Locate the cell with the specified text and output its (X, Y) center coordinate. 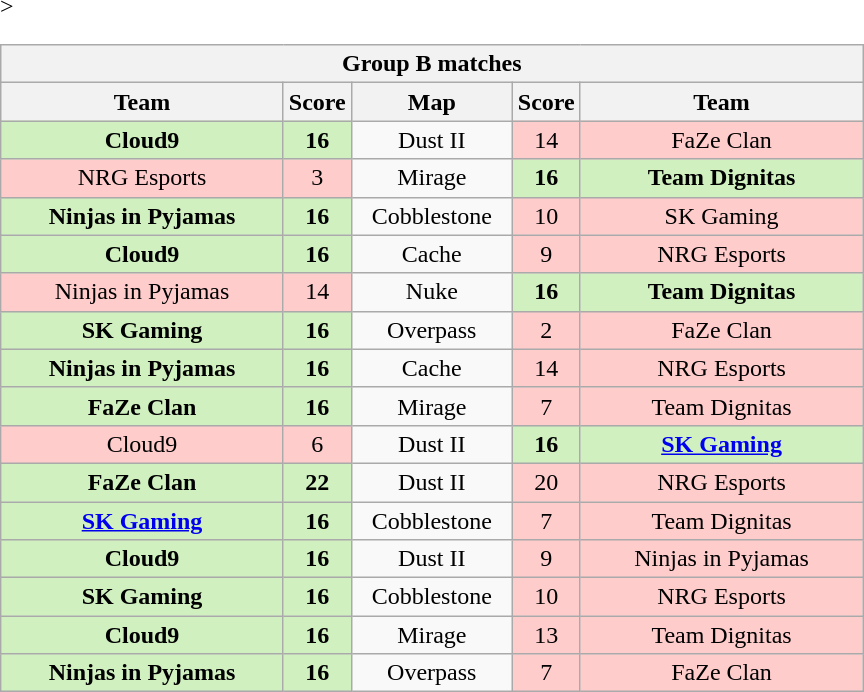
Map (432, 102)
Group B matches (432, 64)
2 (546, 330)
13 (546, 635)
6 (317, 444)
Nuke (432, 292)
3 (317, 178)
22 (317, 482)
20 (546, 482)
